Pinpoint the cell where the given text exists, returning its (X, Y) midpoint coordinate. 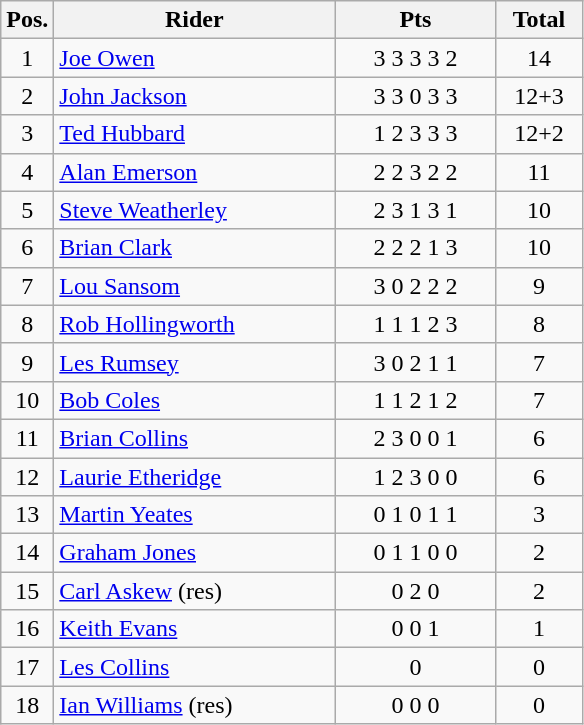
1 1 2 1 2 (416, 400)
Pos. (28, 20)
Ian Williams (res) (194, 705)
Keith Evans (194, 629)
Brian Collins (194, 438)
Rider (194, 20)
Martin Yeates (194, 515)
John Jackson (194, 96)
Alan Emerson (194, 172)
Brian Clark (194, 248)
12 (28, 477)
Graham Jones (194, 553)
Rob Hollingworth (194, 324)
4 (28, 172)
0 1 1 0 0 (416, 553)
1 2 3 0 0 (416, 477)
3 3 0 3 3 (416, 96)
17 (28, 667)
12+3 (539, 96)
3 3 3 3 2 (416, 58)
Pts (416, 20)
2 3 0 0 1 (416, 438)
12+2 (539, 134)
Joe Owen (194, 58)
3 0 2 1 1 (416, 362)
Laurie Etheridge (194, 477)
Total (539, 20)
Steve Weatherley (194, 210)
Lou Sansom (194, 286)
0 1 0 1 1 (416, 515)
2 2 3 2 2 (416, 172)
1 2 3 3 3 (416, 134)
Ted Hubbard (194, 134)
Bob Coles (194, 400)
0 0 1 (416, 629)
18 (28, 705)
2 2 2 1 3 (416, 248)
0 0 0 (416, 705)
13 (28, 515)
Les Collins (194, 667)
5 (28, 210)
3 0 2 2 2 (416, 286)
16 (28, 629)
1 1 1 2 3 (416, 324)
0 2 0 (416, 591)
2 3 1 3 1 (416, 210)
Carl Askew (res) (194, 591)
Les Rumsey (194, 362)
15 (28, 591)
